Return the (X, Y) coordinate for the center point of the cell that contains the specified text.  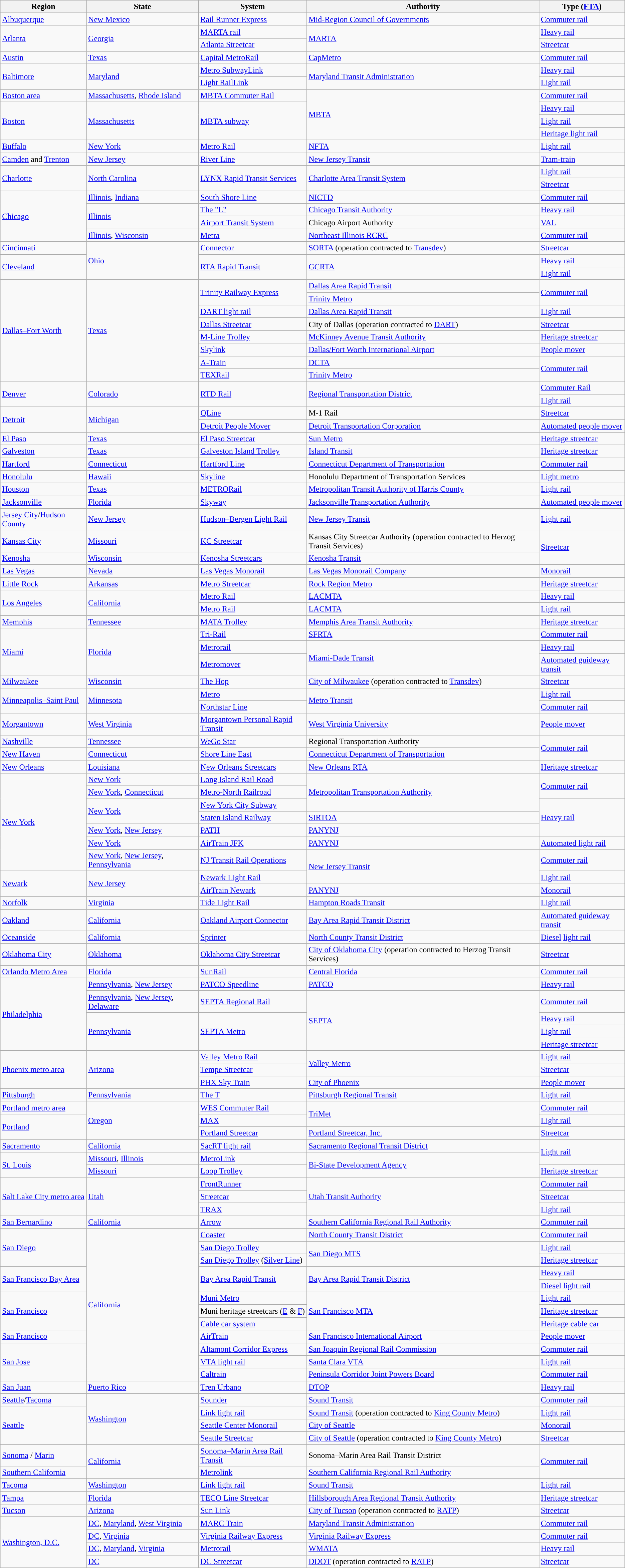
Boston (43, 121)
San Francisco International Airport (423, 1336)
Miami-Dade Transit (423, 658)
City of Seattle (423, 1425)
Norfolk (43, 903)
Santa Clara VTA (423, 1362)
Metro-North Railroad (253, 792)
Central Florida (423, 972)
DART light rail (253, 311)
Puerto Rico (143, 1387)
SIRTOA (423, 818)
Oklahoma (143, 955)
Island Transit (423, 451)
City of Milwaukee (operation contracted to Transdev) (423, 682)
GCRTA (423, 267)
MBTA Commuter Rail (253, 95)
Camden and Trenton (43, 159)
Seattle Center Monorail (253, 1425)
Hartford (43, 464)
WMATA (423, 1549)
Illinois, Wisconsin (143, 235)
City of Oklahoma City (operation contracted to Herzog Transit Services) (423, 955)
McKinney Avenue Transit Authority (423, 337)
SEPTA Regional Rail (253, 1001)
Oklahoma City (43, 955)
Honolulu (43, 477)
Metropolitan Transit Authority of Harris County (423, 489)
Pennsylvania, New Jersey (143, 984)
Jersey City/Hudson County (43, 519)
Hampton Roads Transit (423, 903)
Light metro (582, 477)
North Carolina (143, 178)
Portland Streetcar, Inc. (423, 1133)
KC Streetcar (253, 541)
Hudson–Bergen Light Rail (253, 519)
Arrow (253, 1222)
Sun Link (253, 1511)
Tampa (43, 1498)
Utah (143, 1197)
DCTA (423, 362)
DC Streetcar (253, 1561)
PATCO (423, 984)
Sonoma / Marin (43, 1455)
Portland Streetcar (253, 1133)
NFTA (423, 146)
AirTrain Newark (253, 890)
SFRTA (423, 634)
West Virginia (143, 724)
New Haven (43, 754)
QLine (253, 413)
VTA light rail (253, 1362)
Seattle (43, 1425)
Dallas Streetcar (253, 324)
Regional Transportation District (423, 394)
Connector (253, 248)
M-1 Rail (423, 413)
San Diego MTS (423, 1254)
Kenosha (43, 558)
Arkansas (143, 584)
Rock Region Metro (423, 584)
Tacoma (43, 1485)
Sonoma–Marin Area Rail Transit (253, 1455)
DC (143, 1561)
Colorado (143, 394)
Rail Runner Express (253, 19)
LYNX Rapid Transit Services (253, 178)
DTOP (423, 1387)
Capital MetroRail (253, 57)
Muni Metro (253, 1298)
Skyline (253, 477)
A-Train (253, 362)
Tempe Streetcar (253, 1070)
New York, Connecticut (143, 792)
Coaster (253, 1235)
New Orleans Streetcars (253, 767)
Tri-Rail (253, 634)
Kenosha Transit (423, 558)
Detroit People Mover (253, 426)
Oceanside (43, 937)
Pittsburgh (43, 1095)
DC, Virginia (143, 1536)
MARTA rail (253, 32)
Valley Metro Rail (253, 1057)
Las Vegas Monorail Company (423, 571)
Regional Transportation Authority (423, 741)
PATCO Speedline (253, 984)
San Diego (43, 1247)
Authority (423, 7)
Illinois, Indiana (143, 197)
MBTA subway (253, 121)
METRORail (253, 489)
MBTA (423, 114)
Kansas City Streetcar Authority (operation contracted to Herzog Transit Services) (423, 541)
Memphis Area Transit Authority (423, 622)
Southern California (43, 1473)
Sonoma–Marin Area Rail Transit District (423, 1455)
Philadelphia (43, 1014)
Portland (43, 1127)
Austin (43, 57)
Commuter Rail (582, 388)
Skyway (253, 502)
Orlando Metro Area (43, 972)
Salt Lake City metro area (43, 1197)
Jacksonville Transportation Authority (423, 502)
M-Line Trolley (253, 337)
Albuquerque (43, 19)
Altamont Corridor Express (253, 1349)
Pittsburgh Regional Transit (423, 1095)
AirTrain JFK (253, 843)
Region (43, 7)
TECO Line Streetcar (253, 1498)
Las Vegas (43, 571)
Cleveland (43, 267)
Milwaukee (43, 682)
Dallas/Fort Worth International Airport (423, 349)
Shore Line East (253, 754)
Hartford Line (253, 464)
System (253, 7)
WeGo Star (253, 741)
Morgantown Personal Rapid Transit (253, 724)
Buffalo (43, 146)
DDOT (operation contracted to RATP) (423, 1561)
Tucson (43, 1511)
SORTA (operation contracted to Transdev) (423, 248)
Detroit (43, 420)
Northstar Line (253, 707)
Hawaii (143, 477)
Skylink (253, 349)
Boston area (43, 95)
Charlotte (43, 178)
City of Seattle (operation contracted to King County Metro) (423, 1438)
The T (253, 1095)
MetroLink (253, 1158)
RTA Rapid Transit (253, 267)
Oklahoma City Streetcar (253, 955)
Georgia (143, 38)
Denver (43, 394)
Hillsborough Area Regional Transit Authority (423, 1498)
San Joaquin Regional Rail Commission (423, 1349)
Sun Metro (423, 439)
Las Vegas Monorail (253, 571)
Morgantown (43, 724)
New York City Subway (253, 805)
Tide Light Rail (253, 903)
Massachusetts (143, 121)
DC, Maryland, West Virginia (143, 1523)
Muni heritage streetcars (E & F) (253, 1311)
Washington, D.C. (43, 1542)
Metra (253, 235)
TEXRail (253, 375)
DC, Maryland, Virginia (143, 1549)
Jacksonville (43, 502)
PHX Sky Train (253, 1082)
Missouri, Illinois (143, 1158)
Los Angeles (43, 603)
Automated light rail (582, 843)
Houston (43, 489)
Northeast Illinois RCRC (423, 235)
City of Tucson (operation contracted to RATP) (423, 1511)
MATA Trolley (253, 622)
Newark Light Rail (253, 877)
Metro Transit (423, 701)
New Orleans RTA (423, 767)
Honolulu Department of Transportation Services (423, 477)
The Hop (253, 682)
MARTA (423, 38)
San Jose (43, 1362)
SunRail (253, 972)
Oregon (143, 1120)
New York, New Jersey, Pennsylvania (143, 860)
San Juan (43, 1387)
Galveston Island Trolley (253, 451)
West Virginia University (423, 724)
Cable car system (253, 1324)
Loop Trolley (253, 1171)
CapMetro (423, 57)
Seattle Streetcar (253, 1438)
Metro SubwayLink (253, 70)
Trinity Railway Express (253, 292)
St. Louis (43, 1165)
SEPTA Metro (253, 1031)
New York, New Jersey (143, 830)
Sound Transit (operation contracted to King County Metro) (423, 1412)
SacRT light rail (253, 1146)
Minneapolis–Saint Paul (43, 701)
Sounder (253, 1400)
San Francisco Bay Area (43, 1279)
MAX (253, 1120)
PATH (253, 830)
Baltimore (43, 76)
Detroit Transportation Corporation (423, 426)
Virginia (143, 903)
San Francisco MTA (423, 1311)
TRAX (253, 1209)
Little Rock (43, 584)
Cincinnati (43, 248)
Portland metro area (43, 1108)
Louisiana (143, 767)
Illinois (143, 216)
Dallas–Fort Worth (43, 330)
Metro Streetcar (253, 584)
The "L" (253, 210)
Tren Urbano (253, 1387)
El Paso (43, 439)
Galveston (43, 451)
Atlanta Streetcar (253, 45)
Nevada (143, 571)
Metrolink (253, 1473)
NICTD (423, 197)
Heritage cable car (582, 1324)
Massachusetts, Rhode Island (143, 95)
Chicago Transit Authority (423, 210)
Chicago (43, 216)
VAL (582, 223)
Ohio (143, 261)
RTD Rail (253, 394)
Pennsylvania, New Jersey, Delaware (143, 1001)
Charlotte Area Transit System (423, 178)
Metro (253, 694)
Newark (43, 884)
Minnesota (143, 701)
San Bernardino (43, 1222)
NJ Transit Rail Operations (253, 860)
South Shore Line (253, 197)
Bay Area Rapid Transit (253, 1279)
City of Phoenix (423, 1082)
Phoenix metro area (43, 1070)
Metropolitan Transportation Authority (423, 792)
State (143, 7)
WES Commuter Rail (253, 1108)
Utah Transit Authority (423, 1197)
Seattle/Tacoma (43, 1400)
Memphis (43, 622)
El Paso Streetcar (253, 439)
Chicago Airport Authority (423, 223)
Kenosha Streetcars (253, 558)
Heritage light rail (582, 134)
Valley Metro (423, 1063)
FrontRunner (253, 1184)
Oakland Airport Connector (253, 920)
River Line (253, 159)
Metromover (253, 664)
Long Island Rail Road (253, 779)
San Diego Trolley (Silver Line) (253, 1260)
Type (FTA) (582, 7)
Sacramento (43, 1146)
Light RailLink (253, 83)
Airport Transit System (253, 223)
Kansas City (43, 541)
MARC Train (253, 1523)
Sacramento Regional Transit District (423, 1146)
Sprinter (253, 937)
Mid-Region Council of Governments (423, 19)
City of Dallas (operation contracted to DART) (423, 324)
Peninsula Corridor Joint Powers Board (423, 1374)
AirTrain (253, 1336)
SEPTA (423, 1021)
San Diego Trolley (253, 1247)
Miami (43, 651)
Atlanta (43, 38)
New Mexico (143, 19)
TriMet (423, 1114)
Maryland (143, 76)
New Orleans (43, 767)
Staten Island Railway (253, 818)
Bi-State Development Agency (423, 1165)
Tram-train (582, 159)
Michigan (143, 420)
Nashville (43, 741)
Caltrain (253, 1374)
Oakland (43, 920)
